Locate the cell with the specified text and output its [x, y] center coordinate. 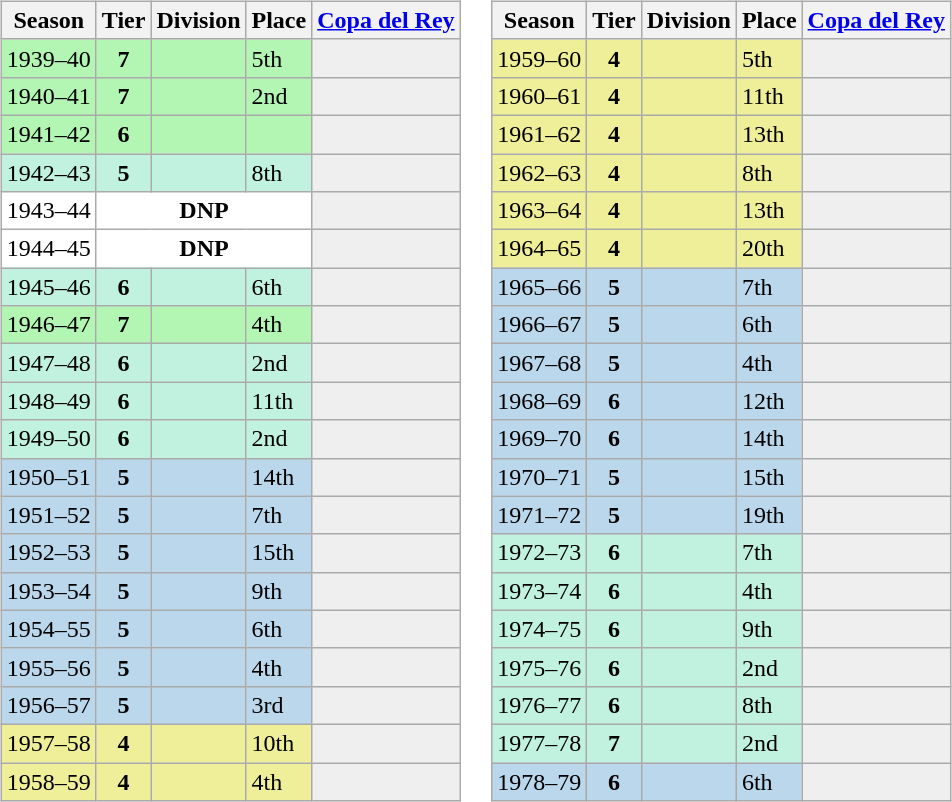
19th [769, 515]
1960–61 [540, 96]
1965–66 [540, 287]
1967–68 [540, 363]
1973–74 [540, 591]
1939–40 [48, 58]
1942–43 [48, 173]
1944–45 [48, 249]
1945–46 [48, 287]
1974–75 [540, 629]
1976–77 [540, 705]
1971–72 [540, 515]
1953–54 [48, 591]
12th [769, 401]
1978–79 [540, 781]
1943–44 [48, 211]
1961–62 [540, 134]
1977–78 [540, 743]
1959–60 [540, 58]
1941–42 [48, 134]
1951–52 [48, 515]
1957–58 [48, 743]
20th [769, 249]
1947–48 [48, 363]
1963–64 [540, 211]
1972–73 [540, 553]
1956–57 [48, 705]
1958–59 [48, 781]
1949–50 [48, 439]
1962–63 [540, 173]
1964–65 [540, 249]
3rd [279, 705]
1948–49 [48, 401]
1954–55 [48, 629]
1968–69 [540, 401]
1940–41 [48, 96]
1970–71 [540, 477]
1975–76 [540, 667]
1969–70 [540, 439]
10th [279, 743]
1946–47 [48, 325]
1952–53 [48, 553]
1955–56 [48, 667]
1950–51 [48, 477]
1966–67 [540, 325]
